For the text-containing cell, return its midpoint in [x, y] coordinate format. 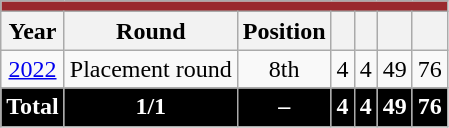
2022 [33, 69]
1/1 [150, 107]
Year [33, 31]
Position [284, 31]
8th [284, 69]
Round [150, 31]
Total [33, 107]
– [284, 107]
Placement round [150, 69]
